Extract the [x, y] coordinate from the center of the cell holding the provided text.  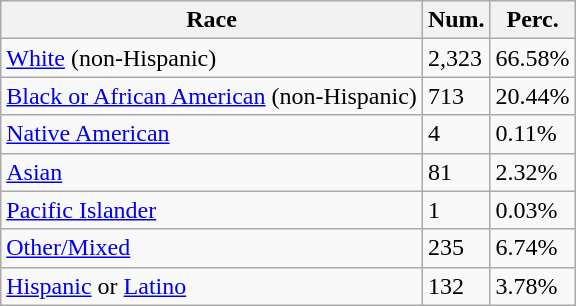
Race [212, 20]
132 [456, 286]
235 [456, 248]
0.03% [532, 210]
20.44% [532, 96]
Other/Mixed [212, 248]
Native American [212, 134]
Black or African American (non-Hispanic) [212, 96]
2,323 [456, 58]
Hispanic or Latino [212, 286]
713 [456, 96]
4 [456, 134]
3.78% [532, 286]
81 [456, 172]
0.11% [532, 134]
6.74% [532, 248]
66.58% [532, 58]
White (non-Hispanic) [212, 58]
Perc. [532, 20]
2.32% [532, 172]
Num. [456, 20]
Pacific Islander [212, 210]
1 [456, 210]
Asian [212, 172]
